Capture the cell that displays the provided text and extract its (x, y) central coordinate. 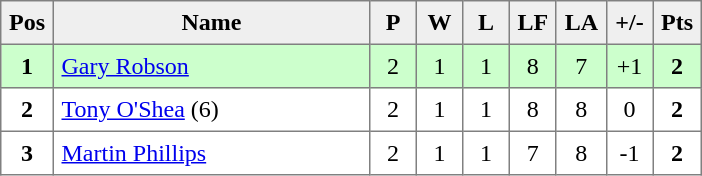
P (393, 23)
LF (532, 23)
3 (27, 153)
Tony O'Shea (6) (211, 110)
L (486, 23)
LA (581, 23)
+1 (629, 66)
Name (211, 23)
0 (629, 110)
Pos (27, 23)
-1 (629, 153)
+/- (629, 23)
Pts (677, 23)
W (439, 23)
Martin Phillips (211, 153)
Gary Robson (211, 66)
